Scan for the cell matching the given text and deliver its (X, Y) coordinate at center. 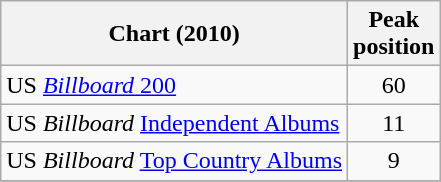
60 (394, 85)
9 (394, 161)
US Billboard Independent Albums (174, 123)
Chart (2010) (174, 34)
11 (394, 123)
US Billboard 200 (174, 85)
Peakposition (394, 34)
US Billboard Top Country Albums (174, 161)
